Output the (x, y) coordinate of the center of the cell containing the given text.  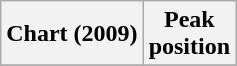
Peakposition (189, 34)
Chart (2009) (72, 34)
